Search for the cell housing the specified text and yield its (x, y) center coordinate. 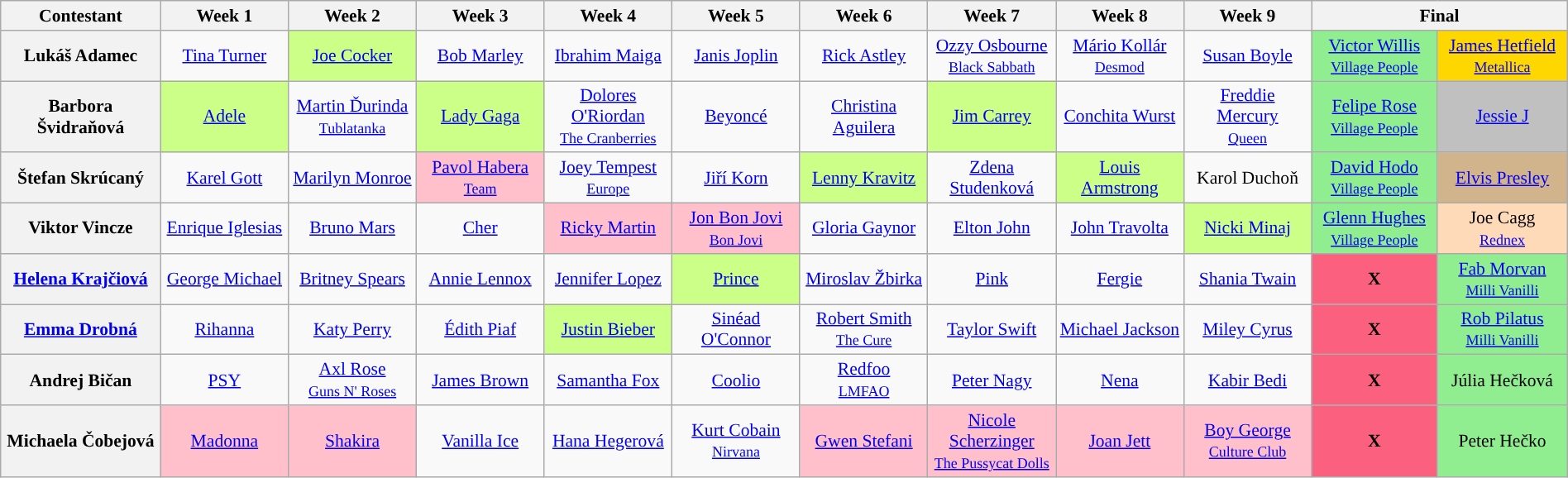
Beyoncé (736, 117)
David Hodo Village People (1374, 179)
Gwen Stefani (863, 442)
Annie Lennox (480, 280)
Fab Morvan Milli Vanilli (1502, 280)
Coolio (736, 380)
Vanilla Ice (480, 442)
Júlia Hečková (1502, 380)
Week 3 (480, 16)
Barbora Švidraňová (81, 117)
Week 8 (1120, 16)
Victor Willis Village People (1374, 56)
Taylor Swift (992, 329)
Christina Aguilera (863, 117)
Susan Boyle (1247, 56)
Ibrahim Maiga (609, 56)
Joan Jett (1120, 442)
Katy Perry (352, 329)
Karel Gott (225, 179)
Tina Turner (225, 56)
Rick Astley (863, 56)
Jessie J (1502, 117)
Contestant (81, 16)
James Brown (480, 380)
Madonna (225, 442)
Hana Hegerová (609, 442)
Shania Twain (1247, 280)
Adele (225, 117)
Justin Bieber (609, 329)
Nicole ScherzingerThe Pussycat Dolls (992, 442)
Shakira (352, 442)
Gloria Gaynor (863, 228)
Louis Armstrong (1120, 179)
Final (1439, 16)
Axl Rose Guns N' Roses (352, 380)
Joey Tempest Europe (609, 179)
Joe Cocker (352, 56)
Conchita Wurst (1120, 117)
Week 9 (1247, 16)
Rihanna (225, 329)
Bob Marley (480, 56)
Cher (480, 228)
Peter Nagy (992, 380)
Pavol Habera Team (480, 179)
Jon Bon Jovi Bon Jovi (736, 228)
John Travolta (1120, 228)
Dolores O'Riordan The Cranberries (609, 117)
Freddie Mercury Queen (1247, 117)
Britney Spears (352, 280)
Peter Hečko (1502, 442)
Ricky Martin (609, 228)
Zdena Studenková (992, 179)
Fergie (1120, 280)
Andrej Bičan (81, 380)
Sinéad O'Connor (736, 329)
Karol Duchoň (1247, 179)
George Michael (225, 280)
Boy George Culture Club (1247, 442)
Enrique Iglesias (225, 228)
Elton John (992, 228)
Emma Drobná (81, 329)
Glenn Hughes Village People (1374, 228)
Miroslav Žbirka (863, 280)
Week 5 (736, 16)
Felipe Rose Village People (1374, 117)
Jim Carrey (992, 117)
Helena Krajčiová (81, 280)
Samantha Fox (609, 380)
Štefan Skrúcaný (81, 179)
Week 7 (992, 16)
Martin Ďurinda Tublatanka (352, 117)
Marilyn Monroe (352, 179)
Lenny Kravitz (863, 179)
Mário Kollár Desmod (1120, 56)
Viktor Vincze (81, 228)
Robert Smith The Cure (863, 329)
Kabir Bedi (1247, 380)
Week 1 (225, 16)
Michaela Čobejová (81, 442)
Joe Cagg Rednex (1502, 228)
Nicki Minaj (1247, 228)
Lady Gaga (480, 117)
Week 2 (352, 16)
Week 6 (863, 16)
Jiří Korn (736, 179)
Rob Pilatus Milli Vanilli (1502, 329)
Miley Cyrus (1247, 329)
Janis Joplin (736, 56)
Lukáš Adamec (81, 56)
Pink (992, 280)
Nena (1120, 380)
James Hetfield Metallica (1502, 56)
Bruno Mars (352, 228)
Redfoo LMFAO (863, 380)
Week 4 (609, 16)
Prince (736, 280)
Elvis Presley (1502, 179)
Ozzy Osbourne Black Sabbath (992, 56)
Édith Piaf (480, 329)
Kurt Cobain Nirvana (736, 442)
PSY (225, 380)
Jennifer Lopez (609, 280)
Michael Jackson (1120, 329)
